Output the (x, y) coordinate of the center of the cell containing the given text.  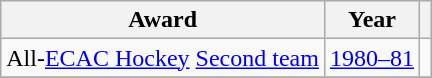
Award (163, 20)
1980–81 (372, 58)
Year (372, 20)
All-ECAC Hockey Second team (163, 58)
